Determine the [X, Y] coordinate at the center of the cell enclosing the given text.  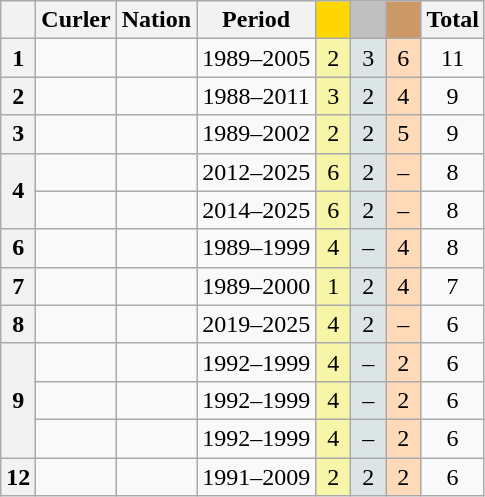
11 [453, 58]
Total [453, 20]
1989–1999 [256, 248]
2012–2025 [256, 172]
1988–2011 [256, 96]
2014–2025 [256, 210]
2019–2025 [256, 324]
1989–2000 [256, 286]
1989–2005 [256, 58]
12 [18, 477]
Nation [156, 20]
5 [404, 134]
Curler [76, 20]
Period [256, 20]
1991–2009 [256, 477]
1989–2002 [256, 134]
